For the text-containing cell, return its midpoint in (x, y) coordinate format. 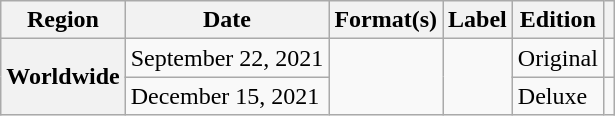
September 22, 2021 (227, 58)
December 15, 2021 (227, 96)
Format(s) (386, 20)
Region (63, 20)
Date (227, 20)
Original (558, 58)
Deluxe (558, 96)
Label (478, 20)
Edition (558, 20)
Worldwide (63, 77)
